Scan for the cell matching the given text and deliver its [x, y] coordinate at center. 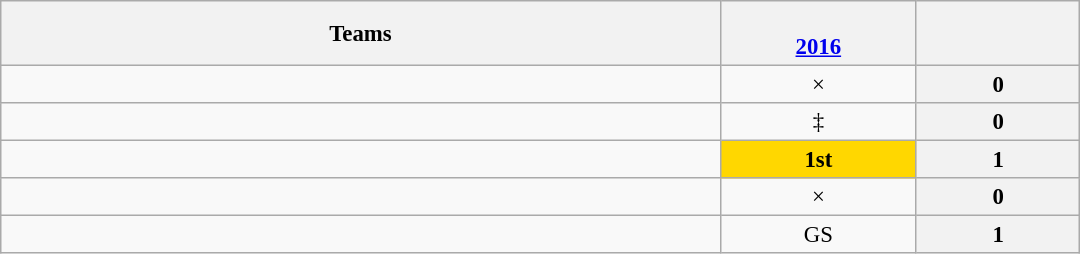
1st [818, 160]
GS [818, 235]
‡ [818, 122]
Teams [360, 34]
2016 [818, 34]
